Return (X, Y) of the center of cell containing provided text 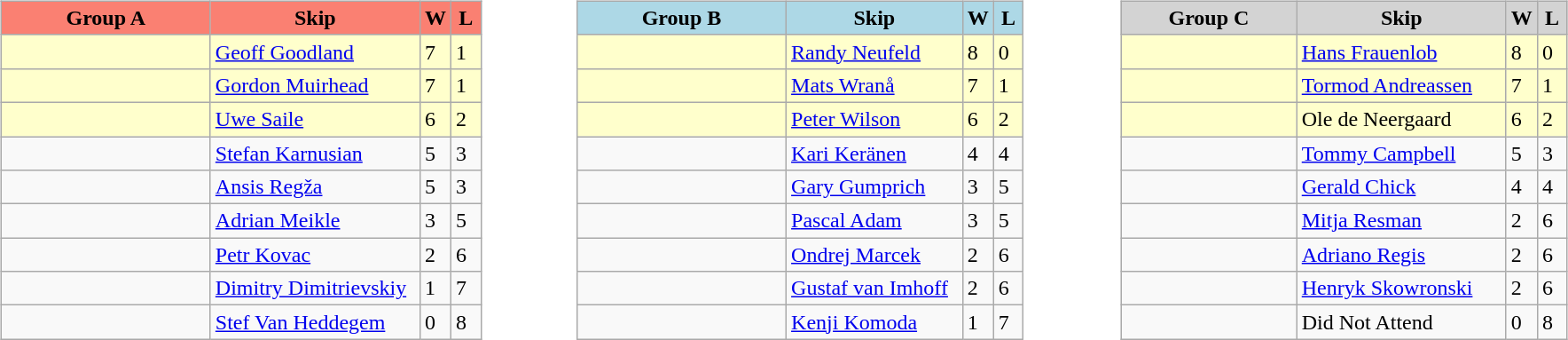
Gary Gumprich (874, 187)
Geoff Goodland (315, 51)
Tormod Andreassen (1401, 85)
Randy Neufeld (874, 51)
Hans Frauenlob (1401, 51)
Gerald Chick (1401, 187)
Mats Wranå (874, 85)
Uwe Saile (315, 119)
Dimitry Dimitrievskiy (315, 289)
Stef Van Heddegem (315, 322)
Group C (1210, 18)
Pascal Adam (874, 221)
Group A (106, 18)
Henryk Skowronski (1401, 289)
Tommy Campbell (1401, 154)
Group B (681, 18)
Ansis Regža (315, 187)
Kari Keränen (874, 154)
Petr Kovac (315, 255)
Adriano Regis (1401, 255)
Stefan Karnusian (315, 154)
Kenji Komoda (874, 322)
Ole de Neergaard (1401, 119)
Adrian Meikle (315, 221)
Mitja Resman (1401, 221)
Did Not Attend (1401, 322)
Peter Wilson (874, 119)
Gordon Muirhead (315, 85)
Ondrej Marcek (874, 255)
Gustaf van Imhoff (874, 289)
